For the text-containing cell, return its midpoint in (X, Y) coordinate format. 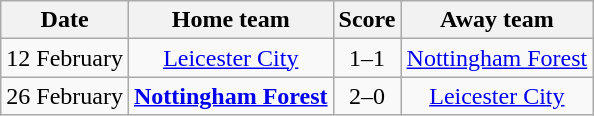
Date (65, 20)
1–1 (367, 58)
Away team (497, 20)
2–0 (367, 96)
12 February (65, 58)
26 February (65, 96)
Home team (230, 20)
Score (367, 20)
